For the text-containing cell, return its midpoint in (X, Y) coordinate format. 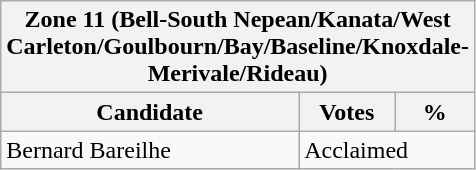
Candidate (150, 112)
Zone 11 (Bell-South Nepean/Kanata/West Carleton/Goulbourn/Bay/Baseline/Knoxdale-Merivale/Rideau) (238, 47)
Votes (347, 112)
% (435, 112)
Bernard Bareilhe (150, 150)
Acclaimed (387, 150)
